Capture the cell that displays the provided text and extract its (x, y) central coordinate. 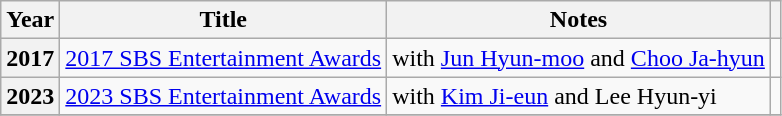
2017 (30, 58)
Title (224, 20)
with Kim Ji-eun and Lee Hyun-yi (579, 96)
with Jun Hyun-moo and Choo Ja-hyun (579, 58)
2023 SBS Entertainment Awards (224, 96)
2017 SBS Entertainment Awards (224, 58)
Notes (579, 20)
2023 (30, 96)
Year (30, 20)
